Return (x, y) of the center of cell containing provided text 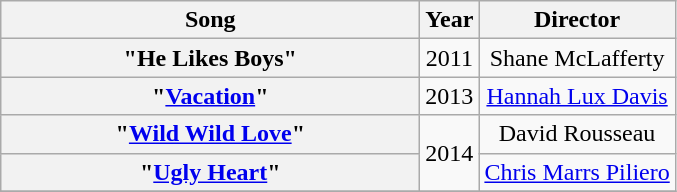
David Rousseau (577, 134)
"He Likes Boys" (210, 58)
2013 (450, 96)
Shane McLafferty (577, 58)
"Vacation" (210, 96)
Song (210, 20)
Year (450, 20)
Hannah Lux Davis (577, 96)
2014 (450, 153)
2011 (450, 58)
Director (577, 20)
"Wild Wild Love" (210, 134)
"Ugly Heart" (210, 172)
Chris Marrs Piliero (577, 172)
